Detect which cell encompasses the target text, then output its (X, Y) center coordinate. 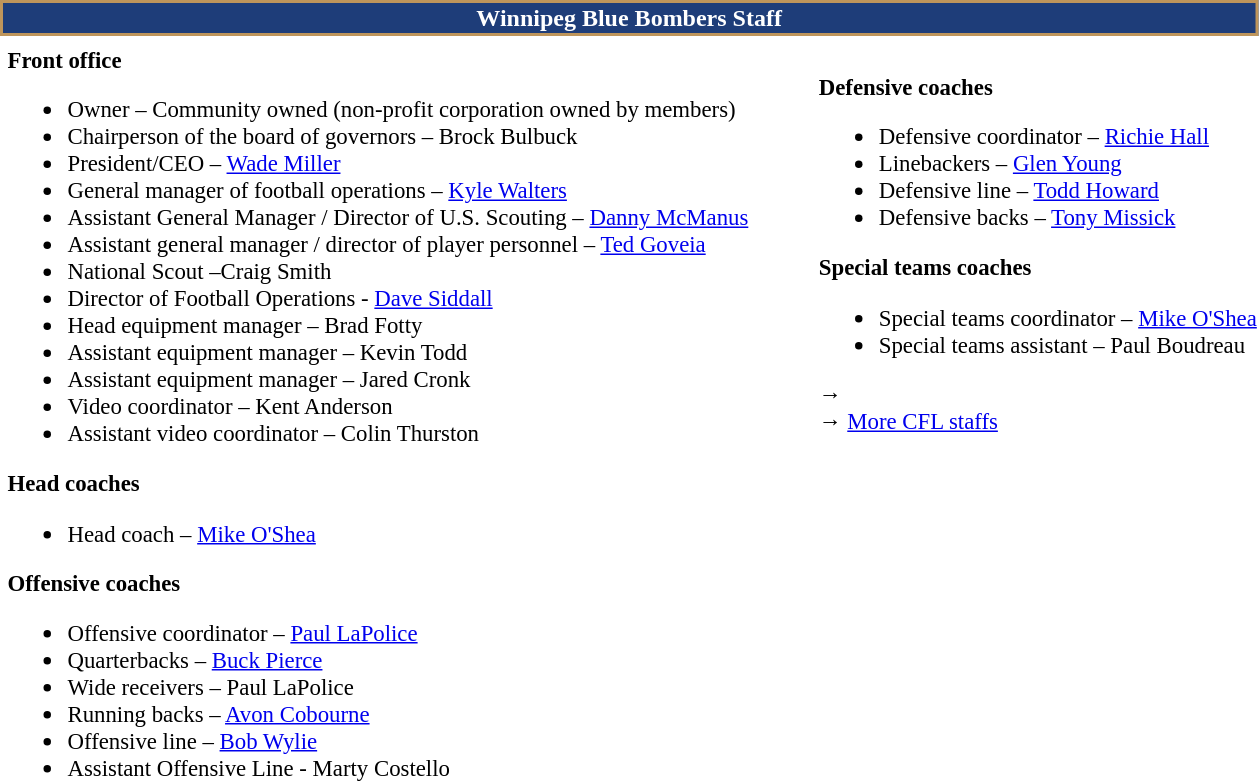
Winnipeg Blue Bombers Staff (629, 18)
